For the text-containing cell, return its midpoint in (x, y) coordinate format. 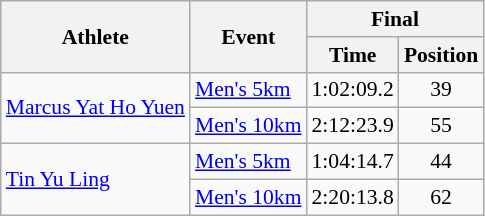
Time (353, 55)
Tin Yu Ling (96, 180)
Event (248, 36)
39 (441, 90)
2:20:13.8 (353, 197)
2:12:23.9 (353, 126)
62 (441, 197)
Athlete (96, 36)
44 (441, 162)
1:04:14.7 (353, 162)
55 (441, 126)
Final (396, 19)
1:02:09.2 (353, 90)
Position (441, 55)
Marcus Yat Ho Yuen (96, 108)
